Detect which cell encompasses the target text, then output its (x, y) center coordinate. 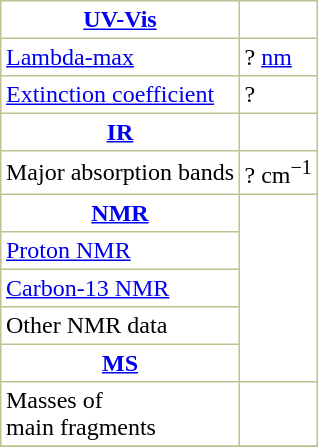
? nm (278, 57)
? (278, 95)
Masses of main fragments (120, 414)
NMR (120, 214)
? cm−1 (278, 173)
Major absorption bands (120, 173)
Other NMR data (120, 326)
IR (120, 132)
Lambda-max (120, 57)
Proton NMR (120, 251)
Carbon-13 NMR (120, 289)
Extinction coefficient (120, 95)
UV-Vis (120, 20)
MS (120, 364)
